Return [X, Y] of the center of cell containing provided text 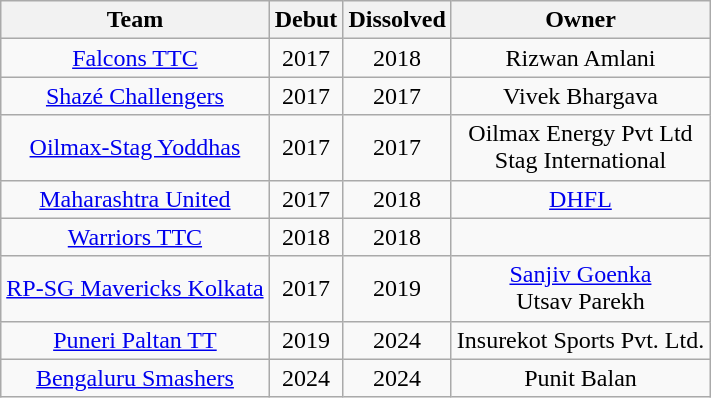
Debut [306, 20]
Owner [580, 20]
Warriors TTC [135, 237]
Team [135, 20]
Shazé Challengers [135, 96]
Oilmax Energy Pvt LtdStag International [580, 148]
Sanjiv GoenkaUtsav Parekh [580, 288]
Dissolved [397, 20]
Oilmax-Stag Yoddhas [135, 148]
Bengaluru Smashers [135, 378]
Punit Balan [580, 378]
Falcons TTC [135, 58]
Puneri Paltan TT [135, 340]
DHFL [580, 199]
Maharashtra United [135, 199]
Vivek Bhargava [580, 96]
Rizwan Amlani [580, 58]
Insurekot Sports Pvt. Ltd. [580, 340]
RP-SG Mavericks Kolkata [135, 288]
